Locate the cell with the specified text and output its (X, Y) center coordinate. 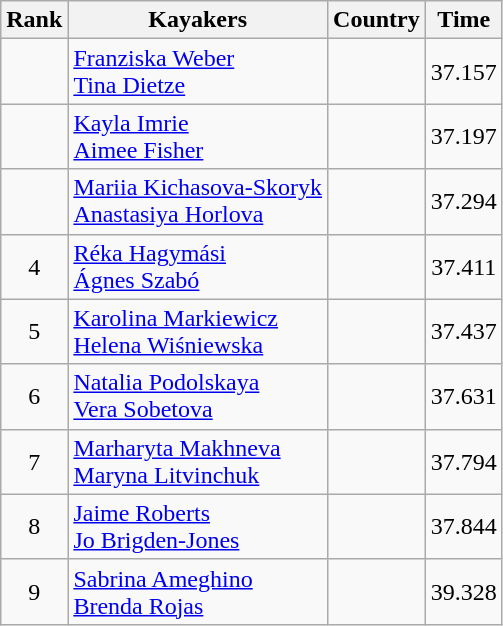
Jaime RobertsJo Brigden-Jones (198, 526)
5 (34, 332)
4 (34, 266)
Country (377, 20)
Mariia Kichasova-SkorykAnastasiya Horlova (198, 202)
37.631 (464, 396)
37.794 (464, 462)
37.197 (464, 136)
Kayakers (198, 20)
37.437 (464, 332)
Kayla ImrieAimee Fisher (198, 136)
Marharyta MakhnevaMaryna Litvinchuk (198, 462)
39.328 (464, 592)
7 (34, 462)
37.157 (464, 72)
37.294 (464, 202)
37.844 (464, 526)
Rank (34, 20)
6 (34, 396)
Réka HagymásiÁgnes Szabó (198, 266)
Time (464, 20)
Natalia PodolskayaVera Sobetova (198, 396)
Franziska WeberTina Dietze (198, 72)
Karolina MarkiewiczHelena Wiśniewska (198, 332)
9 (34, 592)
37.411 (464, 266)
Sabrina AmeghinoBrenda Rojas (198, 592)
8 (34, 526)
